Scan for the cell matching the given text and deliver its (X, Y) coordinate at center. 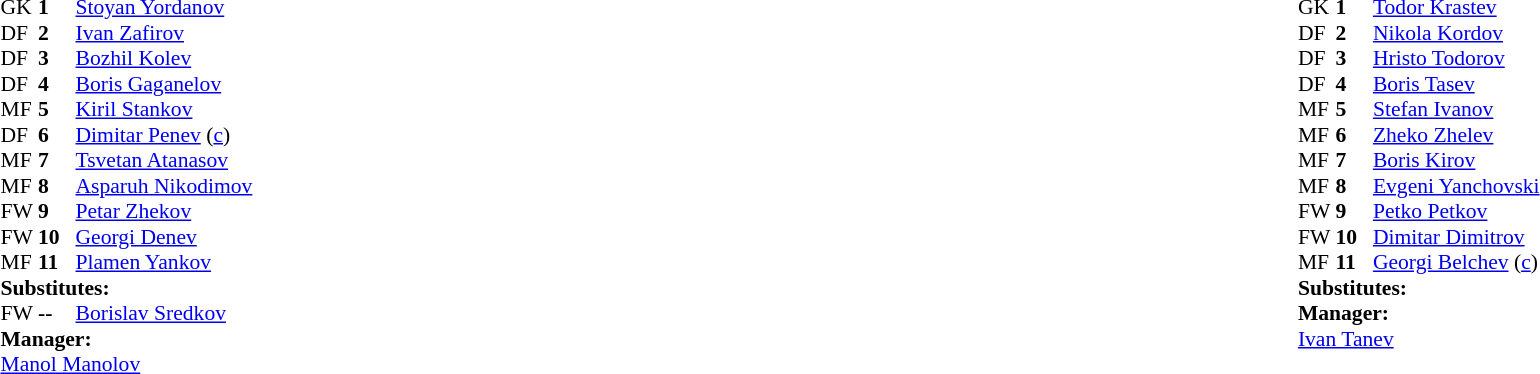
Borislav Sredkov (164, 313)
Bozhil Kolev (164, 59)
Dimitar Penev (c) (164, 135)
Stefan Ivanov (1456, 109)
Plamen Yankov (164, 263)
Ivan Tanev (1419, 339)
Georgi Belchev (c) (1456, 263)
Tsvetan Atanasov (164, 161)
Zheko Zhelev (1456, 135)
Evgeni Yanchovski (1456, 186)
Boris Kirov (1456, 161)
Kiril Stankov (164, 109)
Nikola Kordov (1456, 33)
Boris Gaganelov (164, 84)
Asparuh Nikodimov (164, 186)
Georgi Denev (164, 237)
Ivan Zafirov (164, 33)
Petar Zhekov (164, 211)
Boris Tasev (1456, 84)
Petko Petkov (1456, 211)
-- (57, 313)
Hristo Todorov (1456, 59)
Dimitar Dimitrov (1456, 237)
